Determine the (X, Y) coordinate at the center of the cell enclosing the given text.  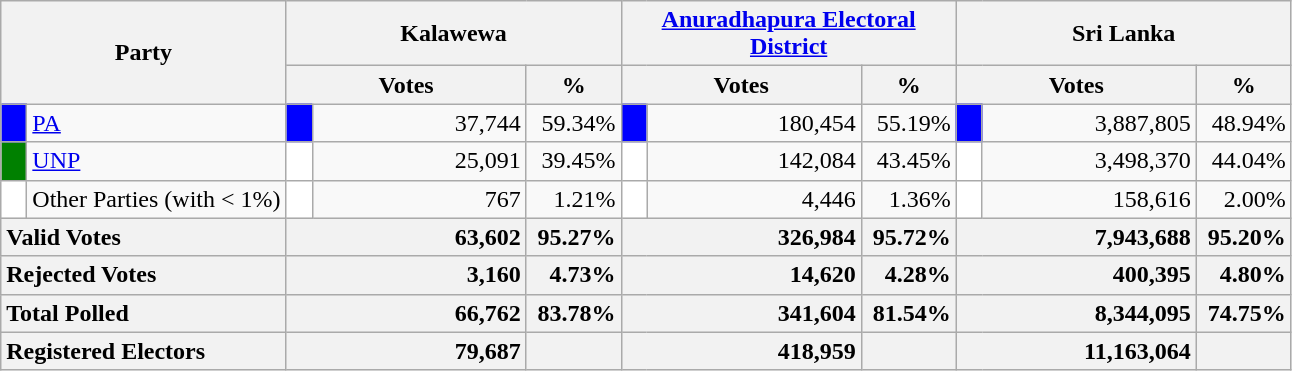
81.54% (908, 313)
4,446 (754, 199)
48.94% (1244, 123)
767 (419, 199)
158,616 (1089, 199)
59.34% (574, 123)
25,091 (419, 161)
55.19% (908, 123)
4.80% (1244, 275)
74.75% (1244, 313)
Anuradhapura Electoral District (788, 34)
Kalawewa (454, 34)
UNP (156, 161)
Sri Lanka (1124, 34)
341,604 (741, 313)
8,344,095 (1076, 313)
326,984 (741, 237)
3,160 (406, 275)
Valid Votes (144, 237)
63,602 (406, 237)
66,762 (406, 313)
14,620 (741, 275)
1.36% (908, 199)
400,395 (1076, 275)
95.20% (1244, 237)
79,687 (406, 351)
Other Parties (with < 1%) (156, 199)
11,163,064 (1076, 351)
Rejected Votes (144, 275)
83.78% (574, 313)
PA (156, 123)
44.04% (1244, 161)
Party (144, 52)
2.00% (1244, 199)
43.45% (908, 161)
37,744 (419, 123)
Total Polled (144, 313)
142,084 (754, 161)
418,959 (741, 351)
95.27% (574, 237)
95.72% (908, 237)
39.45% (574, 161)
180,454 (754, 123)
1.21% (574, 199)
7,943,688 (1076, 237)
Registered Electors (144, 351)
4.73% (574, 275)
3,498,370 (1089, 161)
4.28% (908, 275)
3,887,805 (1089, 123)
